Detect which cell encompasses the target text, then output its (x, y) center coordinate. 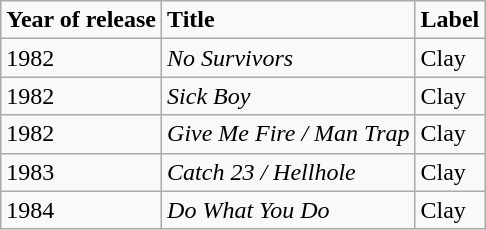
Sick Boy (288, 96)
1983 (82, 172)
Title (288, 20)
Year of release (82, 20)
Label (450, 20)
1984 (82, 210)
Do What You Do (288, 210)
Catch 23 / Hellhole (288, 172)
Give Me Fire / Man Trap (288, 134)
No Survivors (288, 58)
